Provide the [X, Y] coordinate of the cell's center where the given text is located.  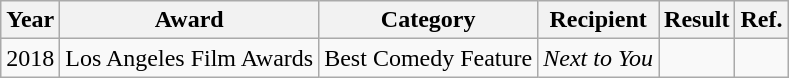
2018 [30, 58]
Ref. [762, 20]
Category [428, 20]
Year [30, 20]
Result [697, 20]
Award [190, 20]
Best Comedy Feature [428, 58]
Recipient [598, 20]
Los Angeles Film Awards [190, 58]
Next to You [598, 58]
